Return (X, Y) of the center of cell containing provided text 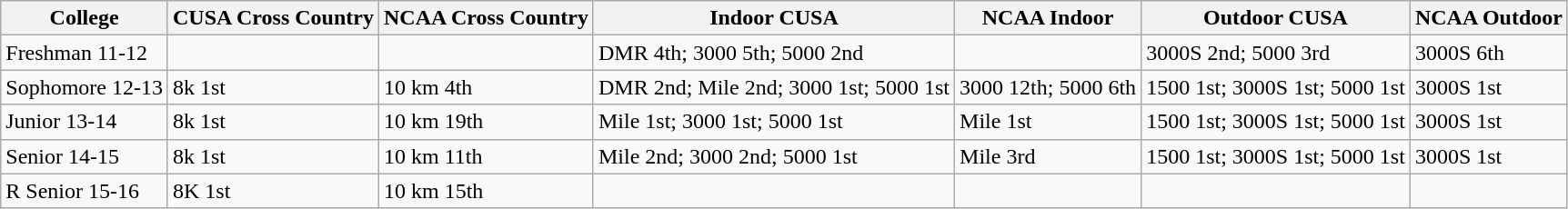
3000S 2nd; 5000 3rd (1276, 53)
NCAA Cross Country (486, 18)
Outdoor CUSA (1276, 18)
10 km 15th (486, 191)
R Senior 15-16 (85, 191)
3000 12th; 5000 6th (1048, 87)
College (85, 18)
Senior 14-15 (85, 156)
10 km 19th (486, 122)
Mile 1st (1048, 122)
Sophomore 12-13 (85, 87)
Mile 2nd; 3000 2nd; 5000 1st (773, 156)
Indoor CUSA (773, 18)
3000S 6th (1488, 53)
Freshman 11-12 (85, 53)
8K 1st (273, 191)
DMR 4th; 3000 5th; 5000 2nd (773, 53)
CUSA Cross Country (273, 18)
Mile 3rd (1048, 156)
10 km 4th (486, 87)
Mile 1st; 3000 1st; 5000 1st (773, 122)
10 km 11th (486, 156)
DMR 2nd; Mile 2nd; 3000 1st; 5000 1st (773, 87)
NCAA Outdoor (1488, 18)
NCAA Indoor (1048, 18)
Junior 13-14 (85, 122)
